Detect which cell encompasses the target text, then output its (x, y) center coordinate. 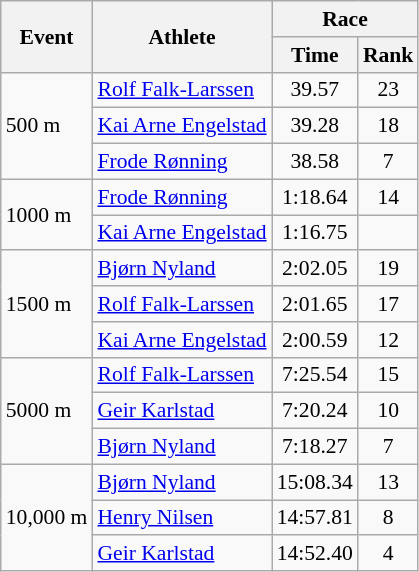
10,000 m (47, 518)
7:20.24 (315, 411)
Race (346, 19)
2:00.59 (315, 340)
10 (388, 411)
1500 m (47, 304)
12 (388, 340)
4 (388, 554)
1:16.75 (315, 233)
7:25.54 (315, 375)
23 (388, 90)
2:01.65 (315, 304)
17 (388, 304)
39.57 (315, 90)
Event (47, 36)
14:57.81 (315, 518)
500 m (47, 126)
Time (315, 55)
19 (388, 269)
13 (388, 482)
2:02.05 (315, 269)
15:08.34 (315, 482)
14 (388, 197)
18 (388, 126)
39.28 (315, 126)
1000 m (47, 214)
5000 m (47, 410)
Athlete (182, 36)
Henry Nilsen (182, 518)
Rank (388, 55)
8 (388, 518)
14:52.40 (315, 554)
1:18.64 (315, 197)
38.58 (315, 162)
15 (388, 375)
7:18.27 (315, 447)
